Return [X, Y] of the center of cell containing provided text 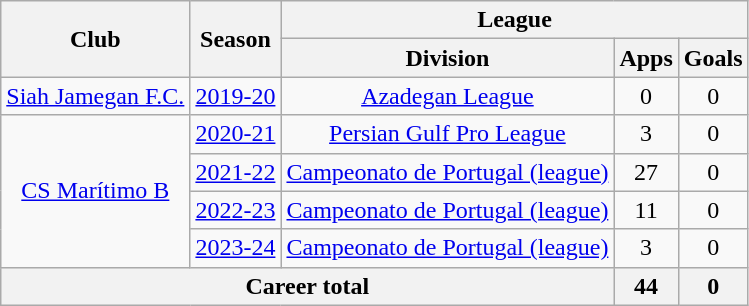
Apps [646, 58]
League [514, 20]
2023-24 [236, 248]
44 [646, 286]
2020-21 [236, 134]
2019-20 [236, 96]
Club [96, 39]
Career total [308, 286]
Siah Jamegan F.C. [96, 96]
CS Marítimo B [96, 191]
2022-23 [236, 210]
27 [646, 172]
Persian Gulf Pro League [448, 134]
Azadegan League [448, 96]
11 [646, 210]
2021-22 [236, 172]
Season [236, 39]
Division [448, 58]
Goals [713, 58]
